Identify which cell holds the provided text, then report its [x, y] central coordinate. 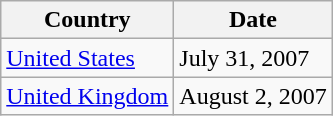
August 2, 2007 [253, 96]
Date [253, 20]
United States [88, 58]
United Kingdom [88, 96]
July 31, 2007 [253, 58]
Country [88, 20]
